Output the [X, Y] coordinate of the center of the cell containing the given text.  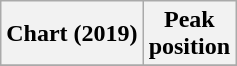
Peak position [189, 34]
Chart (2019) [72, 34]
